Return the [X, Y] coordinate for the center point of the cell that contains the specified text.  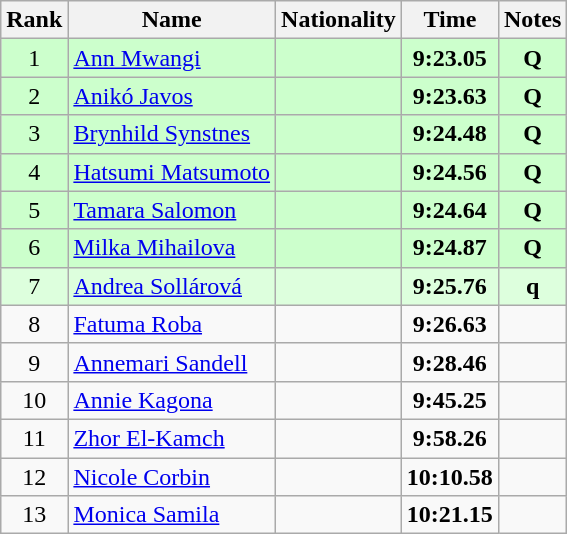
9:25.76 [450, 286]
Anikó Javos [172, 96]
Rank [34, 20]
9:28.46 [450, 362]
9:23.05 [450, 58]
12 [34, 477]
10:10.58 [450, 477]
1 [34, 58]
Notes [532, 20]
Fatuma Roba [172, 324]
8 [34, 324]
Annie Kagona [172, 400]
Zhor El-Kamch [172, 438]
9:24.64 [450, 210]
9:24.56 [450, 172]
Ann Mwangi [172, 58]
Name [172, 20]
9:24.87 [450, 248]
5 [34, 210]
Andrea Sollárová [172, 286]
Tamara Salomon [172, 210]
Milka Mihailova [172, 248]
10 [34, 400]
13 [34, 515]
9:45.25 [450, 400]
Time [450, 20]
9:58.26 [450, 438]
9 [34, 362]
6 [34, 248]
2 [34, 96]
q [532, 286]
4 [34, 172]
Nationality [339, 20]
Brynhild Synstnes [172, 134]
Annemari Sandell [172, 362]
9:24.48 [450, 134]
9:26.63 [450, 324]
Nicole Corbin [172, 477]
7 [34, 286]
11 [34, 438]
Hatsumi Matsumoto [172, 172]
3 [34, 134]
9:23.63 [450, 96]
Monica Samila [172, 515]
10:21.15 [450, 515]
